Capture the cell that displays the provided text and extract its (X, Y) central coordinate. 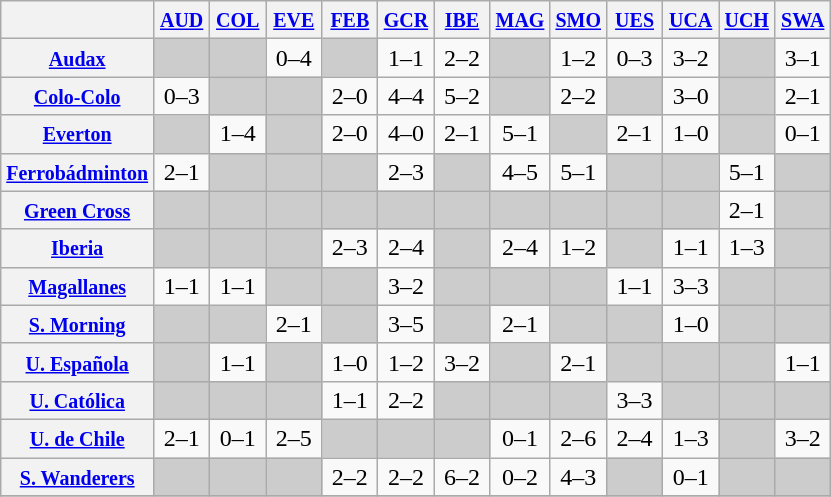
4–5 (520, 172)
UCA (691, 20)
SWA (803, 20)
2–5 (294, 438)
2–6 (578, 438)
IBE (462, 20)
GCR (406, 20)
Green Cross (78, 210)
4–0 (406, 134)
Everton (78, 134)
Audax (78, 58)
EVE (294, 20)
5–2 (462, 96)
AUD (182, 20)
6–2 (462, 477)
3–0 (691, 96)
S. Morning (78, 324)
Ferrobádminton (78, 172)
U. de Chile (78, 438)
UES (635, 20)
SMO (578, 20)
U. Católica (78, 400)
4–4 (406, 96)
0–4 (294, 58)
COL (238, 20)
MAG (520, 20)
Iberia (78, 248)
Magallanes (78, 286)
FEB (350, 20)
1–4 (238, 134)
U. Española (78, 362)
4–3 (578, 477)
S. Wanderers (78, 477)
Colo-Colo (78, 96)
3–1 (803, 58)
0–2 (520, 477)
UCH (747, 20)
3–5 (406, 324)
